From the cell containing the given text, extract its center point as (X, Y) coordinate. 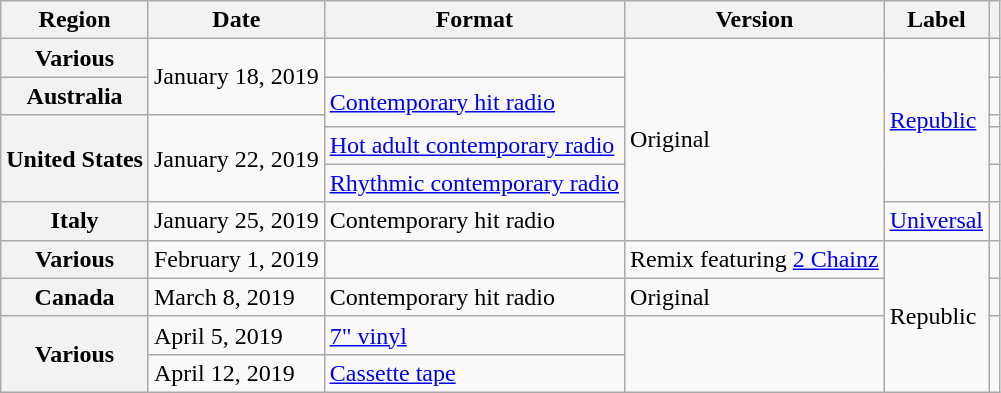
Region (75, 20)
Italy (75, 221)
Hot adult contemporary radio (474, 145)
April 5, 2019 (236, 335)
United States (75, 158)
Label (936, 20)
Remix featuring 2 Chainz (755, 259)
Canada (75, 297)
Cassette tape (474, 373)
March 8, 2019 (236, 297)
Format (474, 20)
January 22, 2019 (236, 158)
April 12, 2019 (236, 373)
February 1, 2019 (236, 259)
Universal (936, 221)
Date (236, 20)
January 18, 2019 (236, 77)
7" vinyl (474, 335)
Australia (75, 96)
Version (755, 20)
January 25, 2019 (236, 221)
Rhythmic contemporary radio (474, 183)
